Identify which cell holds the provided text, then report its [x, y] central coordinate. 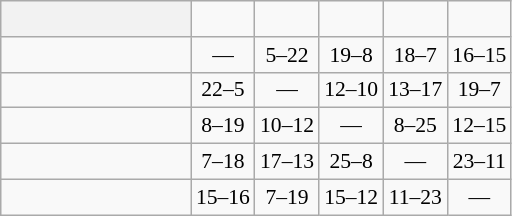
23–11 [479, 162]
12–15 [479, 126]
5–22 [287, 55]
18–7 [415, 55]
17–13 [287, 162]
22–5 [223, 90]
10–12 [287, 126]
16–15 [479, 55]
7–18 [223, 162]
11–23 [415, 197]
7–19 [287, 197]
8–25 [415, 126]
25–8 [351, 162]
15–16 [223, 197]
19–8 [351, 55]
15–12 [351, 197]
8–19 [223, 126]
19–7 [479, 90]
12–10 [351, 90]
13–17 [415, 90]
